Scan for the cell matching the given text and deliver its (X, Y) coordinate at center. 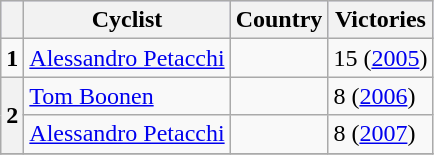
Cyclist (127, 20)
1 (12, 58)
8 (2006) (380, 96)
8 (2007) (380, 134)
Tom Boonen (127, 96)
15 (2005) (380, 58)
Country (279, 20)
2 (12, 115)
Victories (380, 20)
